Pinpoint the cell where the given text exists, returning its (x, y) midpoint coordinate. 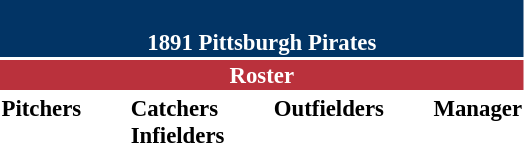
Roster (262, 75)
1891 Pittsburgh Pirates (262, 28)
